Capture the cell that displays the provided text and extract its (x, y) central coordinate. 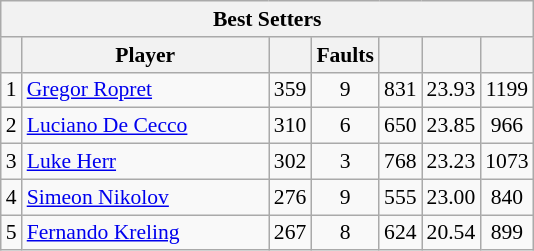
650 (400, 126)
Simeon Nikolov (146, 197)
Best Setters (268, 19)
624 (400, 233)
555 (400, 197)
Luciano De Cecco (146, 126)
23.00 (452, 197)
4 (12, 197)
1073 (506, 162)
310 (290, 126)
267 (290, 233)
Gregor Ropret (146, 90)
23.93 (452, 90)
302 (290, 162)
Fernando Kreling (146, 233)
276 (290, 197)
Player (146, 55)
966 (506, 126)
20.54 (452, 233)
831 (400, 90)
2 (12, 126)
6 (345, 126)
23.23 (452, 162)
768 (400, 162)
1 (12, 90)
8 (345, 233)
5 (12, 233)
Faults (345, 55)
899 (506, 233)
1199 (506, 90)
359 (290, 90)
23.85 (452, 126)
Luke Herr (146, 162)
840 (506, 197)
